Extract the [x, y] coordinate from the center of the cell holding the provided text.  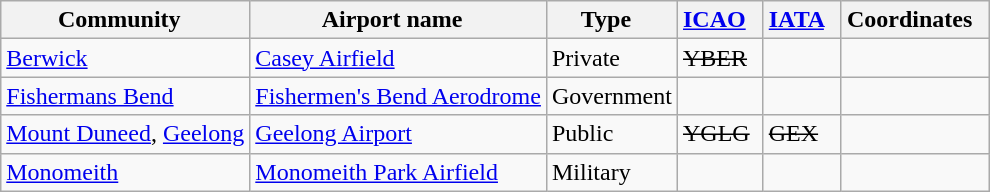
YBER [720, 58]
GEX [802, 134]
ICAO [720, 20]
IATA [802, 20]
Mount Duneed, Geelong [126, 134]
Coordinates [915, 20]
Military [612, 172]
Type [612, 20]
Fishermans Bend [126, 96]
Fishermen's Bend Aerodrome [398, 96]
Casey Airfield [398, 58]
Government [612, 96]
Community [126, 20]
Berwick [126, 58]
Airport name [398, 20]
Monomeith [126, 172]
Private [612, 58]
Geelong Airport [398, 134]
Public [612, 134]
Monomeith Park Airfield [398, 172]
YGLG [720, 134]
